For the text-containing cell, return its midpoint in (X, Y) coordinate format. 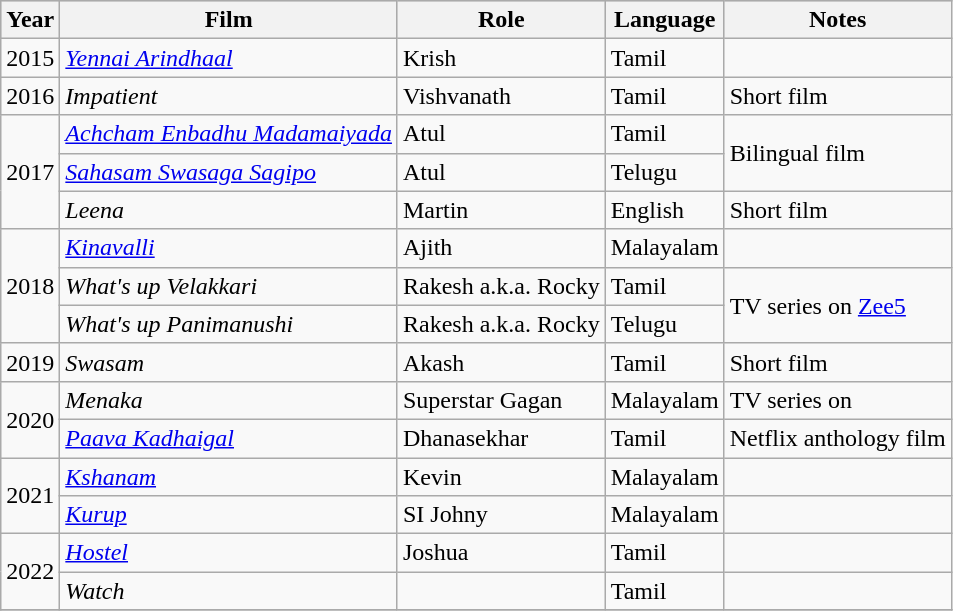
2015 (30, 58)
Notes (838, 20)
Leena (229, 210)
Kshanam (229, 477)
2022 (30, 572)
TV series on Zee5 (838, 305)
Krish (501, 58)
2021 (30, 496)
Menaka (229, 400)
Vishvanath (501, 96)
2020 (30, 419)
Year (30, 20)
What's up Panimanushi (229, 324)
Akash (501, 362)
Kinavalli (229, 248)
Ajith (501, 248)
Joshua (501, 553)
Kurup (229, 515)
Bilingual film (838, 153)
Film (229, 20)
Dhanasekhar (501, 438)
English (664, 210)
2017 (30, 172)
Achcham Enbadhu Madamaiyada (229, 134)
Netflix anthology film (838, 438)
Martin (501, 210)
2016 (30, 96)
Impatient (229, 96)
Watch (229, 591)
Kevin (501, 477)
Language (664, 20)
2018 (30, 286)
Swasam (229, 362)
TV series on (838, 400)
Yennai Arindhaal (229, 58)
SI Johny (501, 515)
Superstar Gagan (501, 400)
2019 (30, 362)
What's up Velakkari (229, 286)
Paava Kadhaigal (229, 438)
Hostel (229, 553)
Sahasam Swasaga Sagipo (229, 172)
Role (501, 20)
